Capture the cell that displays the provided text and extract its [X, Y] central coordinate. 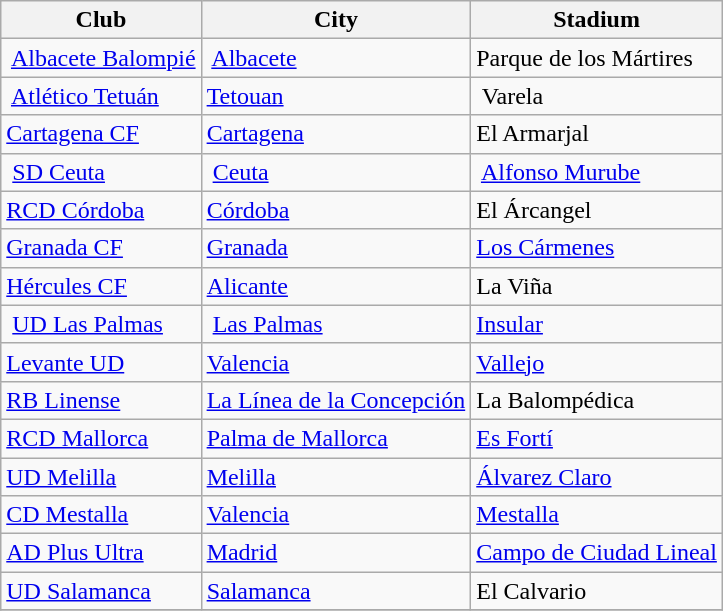
RB Linense [101, 400]
Madrid [336, 553]
Hércules CF [101, 286]
El Árcangel [597, 210]
Álvarez Claro [597, 477]
Vallejo [597, 362]
Levante UD [101, 362]
SD Ceuta [101, 172]
La Línea de la Concepción [336, 400]
Granada [336, 248]
RCD Córdoba [101, 210]
Córdoba [336, 210]
RCD Mallorca [101, 438]
Mestalla [597, 515]
AD Plus Ultra [101, 553]
Alicante [336, 286]
Palma de Mallorca [336, 438]
UD Salamanca [101, 591]
Varela [597, 96]
CD Mestalla [101, 515]
Alfonso Murube [597, 172]
Cartagena [336, 134]
Granada CF [101, 248]
City [336, 20]
Tetouan [336, 96]
El Calvario [597, 591]
Parque de los Mártires [597, 58]
Cartagena CF [101, 134]
Campo de Ciudad Lineal [597, 553]
Atlético Tetuán [101, 96]
Ceuta [336, 172]
Stadium [597, 20]
Club [101, 20]
UD Melilla [101, 477]
Los Cármenes [597, 248]
Albacete Balompié [101, 58]
La Balompédica [597, 400]
Es Fortí [597, 438]
Melilla [336, 477]
Salamanca [336, 591]
Insular [597, 324]
Albacete [336, 58]
El Armarjal [597, 134]
La Viña [597, 286]
Las Palmas [336, 324]
UD Las Palmas [101, 324]
